Find where the given text appears and provide that cell's center as [x, y] coordinate. 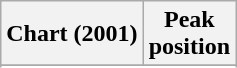
Peak position [189, 34]
Chart (2001) [72, 34]
